Return the (x, y) coordinate for the center point of the cell that contains the specified text.  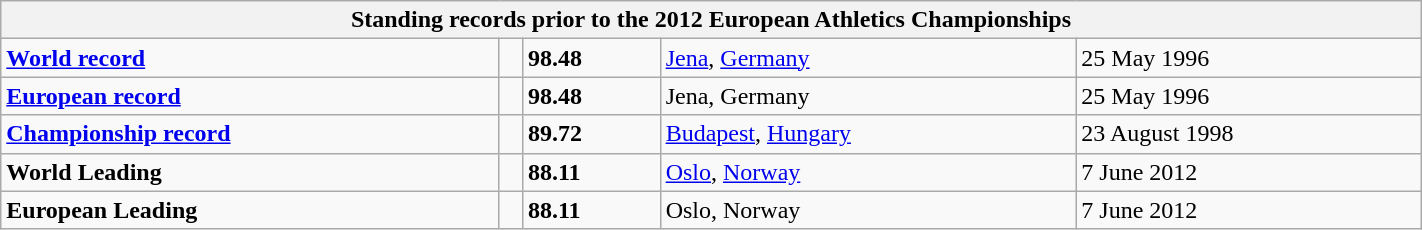
Standing records prior to the 2012 European Athletics Championships (711, 20)
World Leading (250, 172)
23 August 1998 (1248, 134)
Budapest, Hungary (868, 134)
Championship record (250, 134)
World record (250, 58)
89.72 (591, 134)
European Leading (250, 210)
European record (250, 96)
